Detect which cell encompasses the target text, then output its (X, Y) center coordinate. 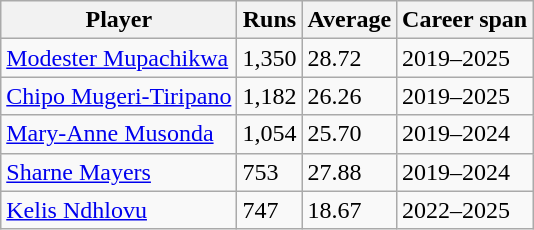
747 (270, 210)
Modester Mupachikwa (119, 58)
27.88 (350, 172)
18.67 (350, 210)
Mary-Anne Musonda (119, 134)
Kelis Ndhlovu (119, 210)
2022–2025 (465, 210)
Career span (465, 20)
Sharne Mayers (119, 172)
26.26 (350, 96)
1,350 (270, 58)
Chipo Mugeri-Tiripano (119, 96)
Player (119, 20)
Runs (270, 20)
Average (350, 20)
28.72 (350, 58)
1,182 (270, 96)
1,054 (270, 134)
753 (270, 172)
25.70 (350, 134)
